Find where the given text appears and provide that cell's center as (x, y) coordinate. 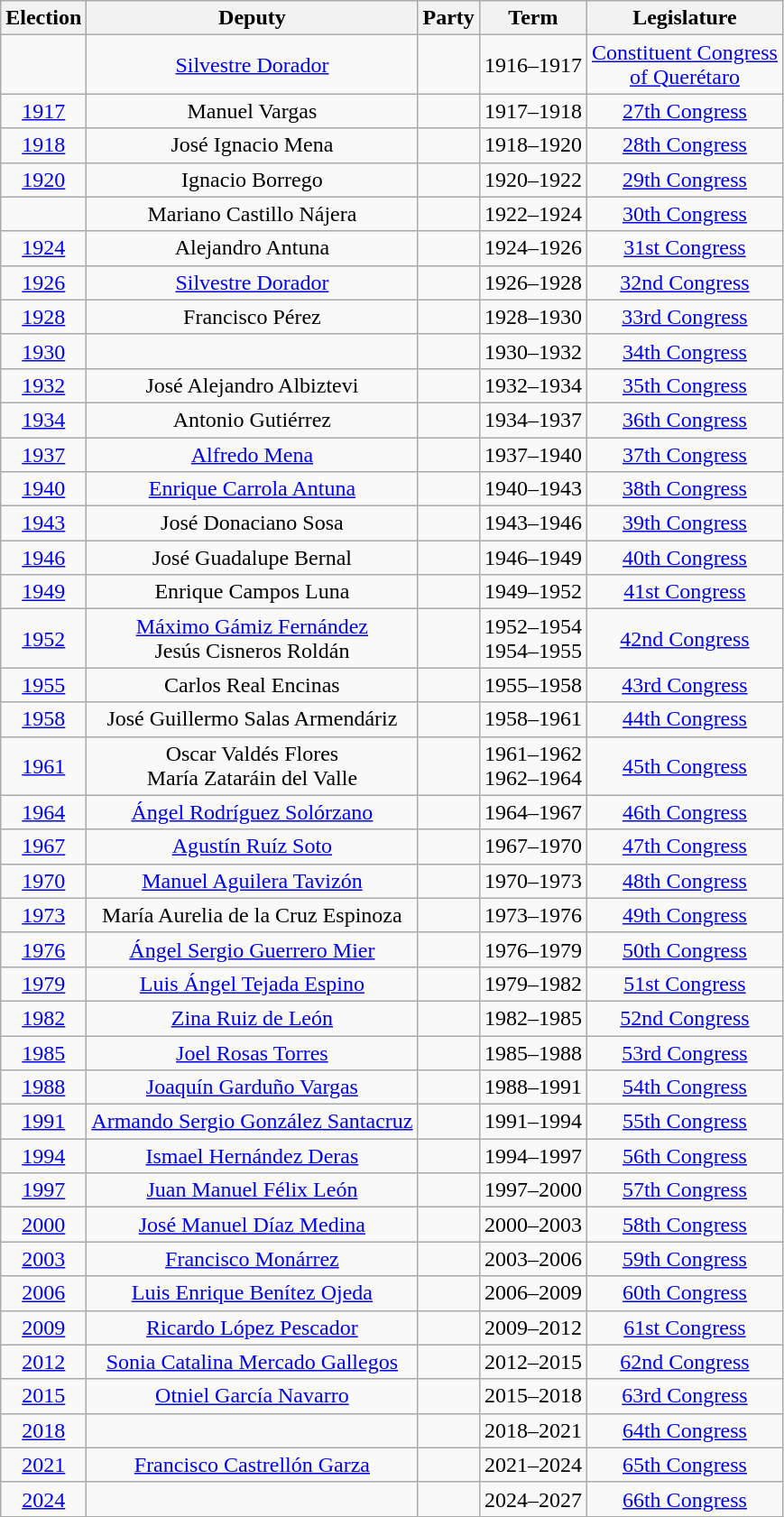
43rd Congress (684, 685)
30th Congress (684, 214)
1924–1926 (532, 248)
60th Congress (684, 1293)
1946–1949 (532, 558)
45th Congress (684, 765)
Antonio Gutiérrez (253, 420)
2021 (43, 1465)
1982–1985 (532, 1018)
1924 (43, 248)
1920 (43, 180)
1949 (43, 592)
Armando Sergio González Santacruz (253, 1122)
Party (448, 18)
1928 (43, 317)
61st Congress (684, 1327)
1937 (43, 454)
1943 (43, 523)
1943–1946 (532, 523)
José Ignacio Mena (253, 145)
44th Congress (684, 719)
1976–1979 (532, 949)
65th Congress (684, 1465)
59th Congress (684, 1259)
Oscar Valdés FloresMaría Zataráin del Valle (253, 765)
1917 (43, 111)
1979 (43, 984)
55th Congress (684, 1122)
1991–1994 (532, 1122)
42nd Congress (684, 639)
49th Congress (684, 915)
48th Congress (684, 881)
35th Congress (684, 385)
51st Congress (684, 984)
1958 (43, 719)
1973–1976 (532, 915)
1949–1952 (532, 592)
1920–1922 (532, 180)
1958–1961 (532, 719)
40th Congress (684, 558)
1937–1940 (532, 454)
1997–2000 (532, 1190)
63rd Congress (684, 1396)
66th Congress (684, 1499)
1955–1958 (532, 685)
1940 (43, 489)
1930 (43, 351)
1922–1924 (532, 214)
1928–1930 (532, 317)
2003–2006 (532, 1259)
1934–1937 (532, 420)
Enrique Campos Luna (253, 592)
1926 (43, 282)
Juan Manuel Félix León (253, 1190)
28th Congress (684, 145)
1932 (43, 385)
1946 (43, 558)
31st Congress (684, 248)
2009 (43, 1327)
36th Congress (684, 420)
29th Congress (684, 180)
64th Congress (684, 1430)
Luis Ángel Tejada Espino (253, 984)
1970 (43, 881)
Zina Ruiz de León (253, 1018)
2024 (43, 1499)
2018 (43, 1430)
Ignacio Borrego (253, 180)
1994–1997 (532, 1156)
1952–19541954–1955 (532, 639)
39th Congress (684, 523)
Mariano Castillo Nájera (253, 214)
1967 (43, 846)
50th Congress (684, 949)
34th Congress (684, 351)
46th Congress (684, 812)
2012 (43, 1362)
1930–1932 (532, 351)
Ángel Rodríguez Solórzano (253, 812)
56th Congress (684, 1156)
1926–1928 (532, 282)
Constituent Congressof Querétaro (684, 65)
2006 (43, 1293)
52nd Congress (684, 1018)
José Guillermo Salas Armendáriz (253, 719)
Agustín Ruíz Soto (253, 846)
2003 (43, 1259)
1961–19621962–1964 (532, 765)
Joel Rosas Torres (253, 1053)
1979–1982 (532, 984)
1991 (43, 1122)
Joaquín Garduño Vargas (253, 1087)
Ángel Sergio Guerrero Mier (253, 949)
Ismael Hernández Deras (253, 1156)
1916–1917 (532, 65)
2006–2009 (532, 1293)
1940–1943 (532, 489)
47th Congress (684, 846)
Sonia Catalina Mercado Gallegos (253, 1362)
Francisco Pérez (253, 317)
Luis Enrique Benítez Ojeda (253, 1293)
1918–1920 (532, 145)
38th Congress (684, 489)
Francisco Monárrez (253, 1259)
1964–1967 (532, 812)
1952 (43, 639)
41st Congress (684, 592)
Deputy (253, 18)
1955 (43, 685)
1917–1918 (532, 111)
1985 (43, 1053)
2015 (43, 1396)
María Aurelia de la Cruz Espinoza (253, 915)
37th Congress (684, 454)
Alejandro Antuna (253, 248)
1994 (43, 1156)
58th Congress (684, 1225)
1964 (43, 812)
Election (43, 18)
José Guadalupe Bernal (253, 558)
1973 (43, 915)
Carlos Real Encinas (253, 685)
2024–2027 (532, 1499)
1932–1934 (532, 385)
2018–2021 (532, 1430)
1934 (43, 420)
2021–2024 (532, 1465)
1997 (43, 1190)
1976 (43, 949)
1967–1970 (532, 846)
62nd Congress (684, 1362)
2015–2018 (532, 1396)
José Alejandro Albiztevi (253, 385)
1918 (43, 145)
Manuel Vargas (253, 111)
2000–2003 (532, 1225)
Francisco Castrellón Garza (253, 1465)
27th Congress (684, 111)
1982 (43, 1018)
Enrique Carrola Antuna (253, 489)
1988–1991 (532, 1087)
2000 (43, 1225)
32nd Congress (684, 282)
Ricardo López Pescador (253, 1327)
2009–2012 (532, 1327)
54th Congress (684, 1087)
Legislature (684, 18)
Manuel Aguilera Tavizón (253, 881)
1970–1973 (532, 881)
Otniel García Navarro (253, 1396)
José Manuel Díaz Medina (253, 1225)
2012–2015 (532, 1362)
Máximo Gámiz Fernández Jesús Cisneros Roldán (253, 639)
1961 (43, 765)
57th Congress (684, 1190)
1985–1988 (532, 1053)
José Donaciano Sosa (253, 523)
53rd Congress (684, 1053)
33rd Congress (684, 317)
Term (532, 18)
1988 (43, 1087)
Alfredo Mena (253, 454)
